Return [x, y] of the center of cell containing provided text 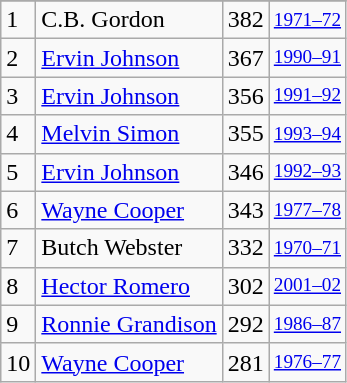
Hector Romero [129, 286]
1977–78 [307, 210]
Melvin Simon [129, 134]
1993–94 [307, 134]
8 [18, 286]
9 [18, 324]
302 [246, 286]
292 [246, 324]
281 [246, 362]
C.B. Gordon [129, 20]
1986–87 [307, 324]
1 [18, 20]
1992–93 [307, 172]
1971–72 [307, 20]
1990–91 [307, 58]
332 [246, 248]
356 [246, 96]
2 [18, 58]
2001–02 [307, 286]
346 [246, 172]
5 [18, 172]
367 [246, 58]
355 [246, 134]
6 [18, 210]
1976–77 [307, 362]
1970–71 [307, 248]
7 [18, 248]
3 [18, 96]
10 [18, 362]
4 [18, 134]
1991–92 [307, 96]
382 [246, 20]
Butch Webster [129, 248]
343 [246, 210]
Ronnie Grandison [129, 324]
